Locate the cell with the specified text and output its (x, y) center coordinate. 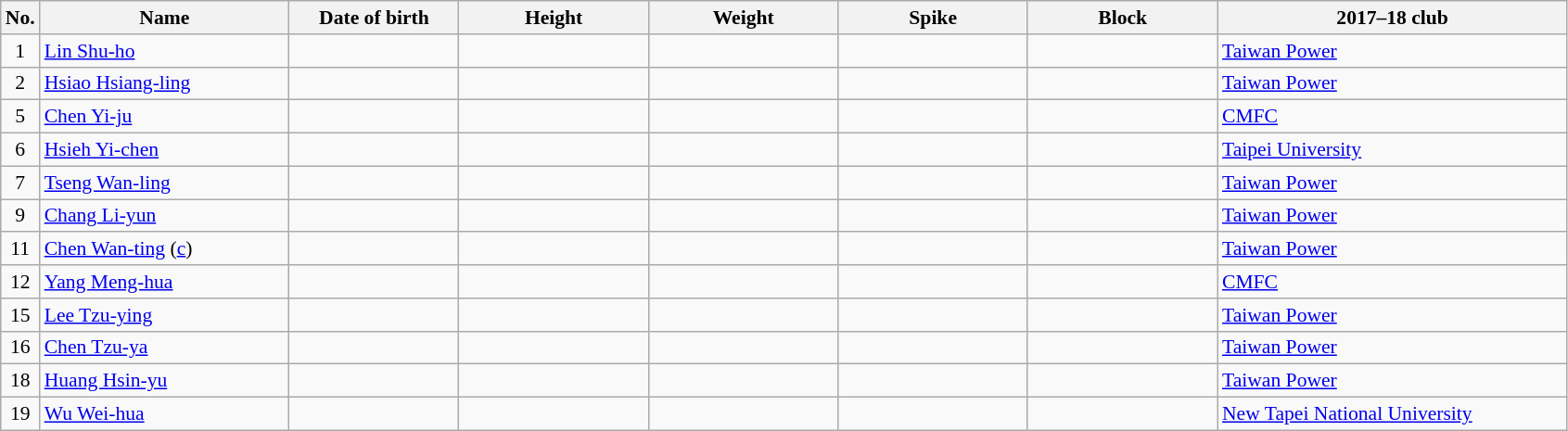
12 (20, 282)
1 (20, 51)
New Tapei National University (1393, 414)
Block (1122, 18)
Name (165, 18)
Weight (744, 18)
Tseng Wan-ling (165, 183)
2 (20, 83)
Chen Tzu-ya (165, 348)
5 (20, 117)
Yang Meng-hua (165, 282)
15 (20, 315)
2017–18 club (1393, 18)
6 (20, 150)
Height (555, 18)
Huang Hsin-yu (165, 381)
11 (20, 249)
9 (20, 216)
19 (20, 414)
Hsiao Hsiang-ling (165, 83)
Wu Wei-hua (165, 414)
No. (20, 18)
Lin Shu-ho (165, 51)
Chang Li-yun (165, 216)
Hsieh Yi-chen (165, 150)
Spike (933, 18)
Taipei University (1393, 150)
16 (20, 348)
Chen Wan-ting (c) (165, 249)
Date of birth (375, 18)
18 (20, 381)
Chen Yi-ju (165, 117)
Lee Tzu-ying (165, 315)
7 (20, 183)
